From the cell containing the given text, extract its center point as (x, y) coordinate. 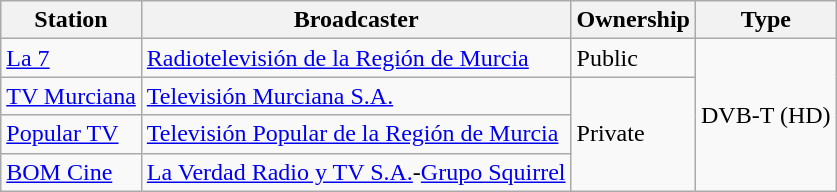
DVB-T (HD) (766, 115)
Televisión Murciana S.A. (356, 96)
Public (633, 58)
Radiotelevisión de la Región de Murcia (356, 58)
Televisión Popular de la Región de Murcia (356, 134)
TV Murciana (72, 96)
Broadcaster (356, 20)
Type (766, 20)
La Verdad Radio y TV S.A.-Grupo Squirrel (356, 172)
Private (633, 134)
La 7 (72, 58)
Station (72, 20)
BOM Cine (72, 172)
Popular TV (72, 134)
Ownership (633, 20)
